Return the [X, Y] coordinate for the center point of the cell that contains the specified text.  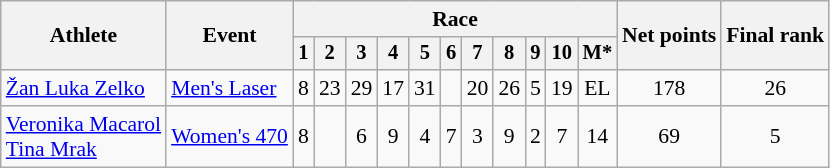
17 [393, 88]
14 [598, 136]
19 [562, 88]
M* [598, 54]
Men's Laser [230, 88]
Athlete [84, 36]
Žan Luka Zelko [84, 88]
Veronika MacarolTina Mrak [84, 136]
20 [478, 88]
23 [330, 88]
Final rank [775, 36]
Race [455, 19]
EL [598, 88]
31 [425, 88]
Women's 470 [230, 136]
178 [669, 88]
69 [669, 136]
10 [562, 54]
29 [362, 88]
Event [230, 36]
1 [304, 54]
Net points [669, 36]
